From the cell containing the given text, extract its center point as (X, Y) coordinate. 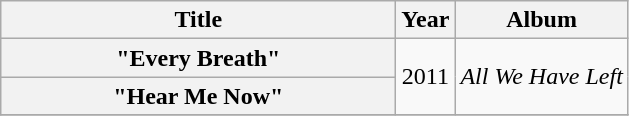
Year (426, 20)
All We Have Left (542, 77)
"Every Breath" (198, 58)
"Hear Me Now" (198, 96)
2011 (426, 77)
Album (542, 20)
Title (198, 20)
